Pinpoint the cell where the given text exists, returning its (x, y) midpoint coordinate. 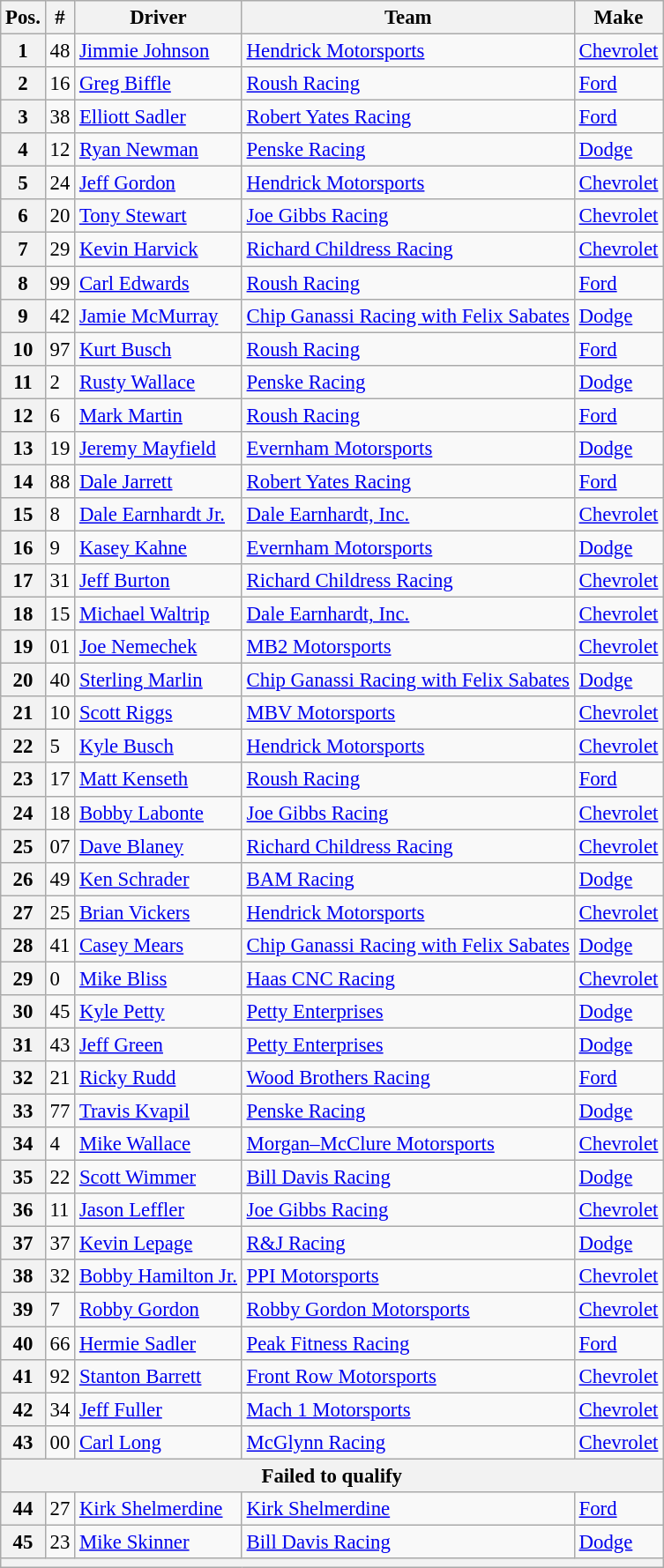
92 (60, 1376)
Rusty Wallace (159, 382)
Jamie McMurray (159, 316)
Dave Blaney (159, 846)
Kevin Lepage (159, 1244)
Jason Leffler (159, 1210)
Dale Jarrett (159, 481)
Kasey Kahne (159, 547)
Mike Bliss (159, 978)
26 (23, 879)
Pos. (23, 18)
Carl Edwards (159, 283)
Jeremy Mayfield (159, 449)
Scott Riggs (159, 713)
3 (23, 117)
Jeff Gordon (159, 183)
Front Row Motorsports (407, 1376)
Brian Vickers (159, 912)
07 (60, 846)
MB2 Motorsports (407, 647)
01 (60, 647)
44 (23, 1509)
Bobby Labonte (159, 813)
Travis Kvapil (159, 1111)
Tony Stewart (159, 216)
Mike Wallace (159, 1144)
Hermie Sadler (159, 1343)
Kurt Busch (159, 349)
Casey Mears (159, 946)
MBV Motorsports (407, 713)
Jeff Green (159, 1044)
77 (60, 1111)
39 (23, 1310)
Robby Gordon Motorsports (407, 1310)
35 (23, 1178)
Ryan Newman (159, 150)
30 (23, 1012)
Jimmie Johnson (159, 51)
49 (60, 879)
36 (23, 1210)
Stanton Barrett (159, 1376)
Ken Schrader (159, 879)
R&J Racing (407, 1244)
Mach 1 Motorsports (407, 1409)
28 (23, 946)
Haas CNC Racing (407, 978)
Matt Kenseth (159, 780)
Morgan–McClure Motorsports (407, 1144)
Make (618, 18)
Peak Fitness Racing (407, 1343)
88 (60, 481)
Kyle Petty (159, 1012)
Carl Long (159, 1442)
Failed to qualify (332, 1475)
14 (23, 481)
Michael Waltrip (159, 614)
33 (23, 1111)
Wood Brothers Racing (407, 1078)
Ricky Rudd (159, 1078)
Elliott Sadler (159, 117)
# (60, 18)
97 (60, 349)
00 (60, 1442)
Joe Nemechek (159, 647)
Driver (159, 18)
13 (23, 449)
0 (60, 978)
Kevin Harvick (159, 249)
Robby Gordon (159, 1310)
McGlynn Racing (407, 1442)
Jeff Fuller (159, 1409)
PPI Motorsports (407, 1277)
99 (60, 283)
Greg Biffle (159, 84)
66 (60, 1343)
Mark Martin (159, 415)
Dale Earnhardt Jr. (159, 515)
Team (407, 18)
1 (23, 51)
Sterling Marlin (159, 680)
Kyle Busch (159, 747)
Bobby Hamilton Jr. (159, 1277)
BAM Racing (407, 879)
Jeff Burton (159, 581)
Scott Wimmer (159, 1178)
Mike Skinner (159, 1542)
48 (60, 51)
